From the cell containing the given text, extract its center point as (X, Y) coordinate. 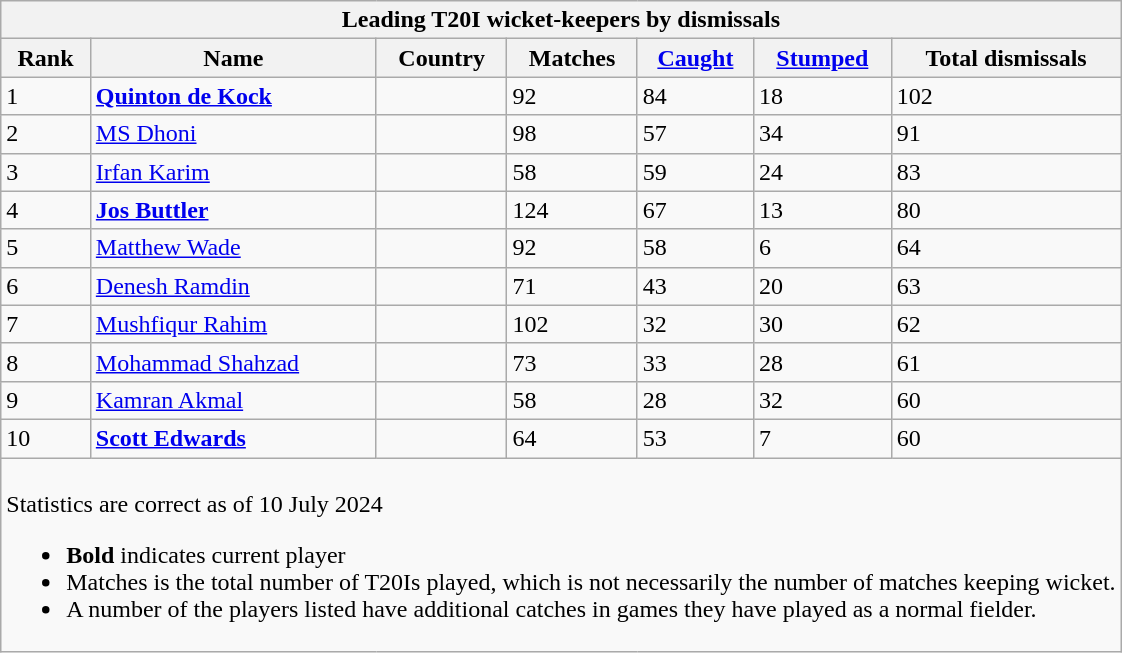
Rank (46, 58)
5 (46, 248)
34 (823, 134)
67 (695, 210)
Stumped (823, 58)
Quinton de Kock (233, 96)
Total dismissals (1006, 58)
24 (823, 172)
2 (46, 134)
124 (572, 210)
Scott Edwards (233, 438)
Kamran Akmal (233, 400)
Mohammad Shahzad (233, 362)
Caught (695, 58)
3 (46, 172)
91 (1006, 134)
73 (572, 362)
Country (441, 58)
1 (46, 96)
MS Dhoni (233, 134)
Leading T20I wicket-keepers by dismissals (561, 20)
53 (695, 438)
9 (46, 400)
71 (572, 286)
80 (1006, 210)
18 (823, 96)
59 (695, 172)
83 (1006, 172)
20 (823, 286)
4 (46, 210)
Jos Buttler (233, 210)
Irfan Karim (233, 172)
Name (233, 58)
30 (823, 324)
62 (1006, 324)
61 (1006, 362)
Mushfiqur Rahim (233, 324)
57 (695, 134)
43 (695, 286)
33 (695, 362)
Matches (572, 58)
Denesh Ramdin (233, 286)
13 (823, 210)
98 (572, 134)
63 (1006, 286)
84 (695, 96)
8 (46, 362)
Matthew Wade (233, 248)
10 (46, 438)
